Pinpoint the cell where the given text exists, returning its (x, y) midpoint coordinate. 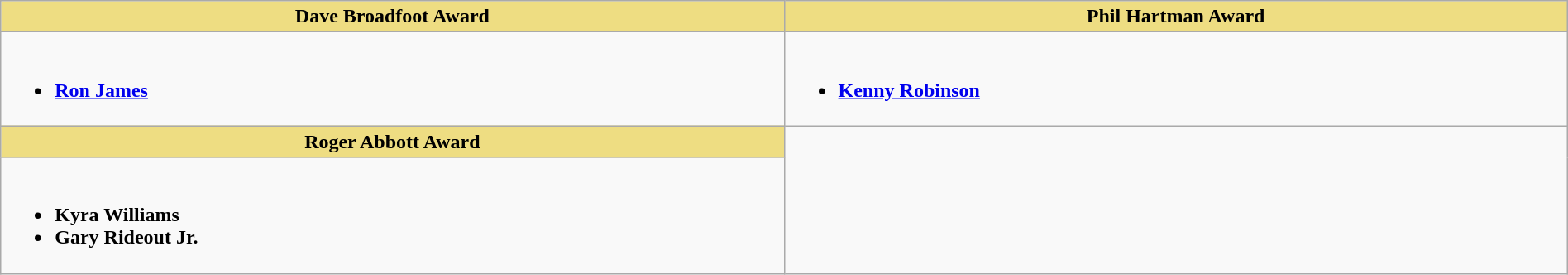
Kyra Williams Gary Rideout Jr. (392, 215)
Phil Hartman Award (1176, 17)
Ron James (392, 80)
Kenny Robinson (1176, 80)
Dave Broadfoot Award (392, 17)
Roger Abbott Award (392, 142)
